Output the [x, y] coordinate of the center of the cell containing the given text.  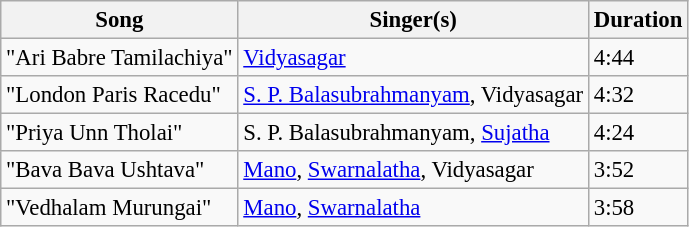
Mano, Swarnalatha, Vidyasagar [413, 170]
"Vedhalam Murungai" [120, 208]
3:52 [638, 170]
S. P. Balasubrahmanyam, Vidyasagar [413, 95]
S. P. Balasubrahmanyam, Sujatha [413, 133]
"Ari Babre Tamilachiya" [120, 58]
4:44 [638, 58]
Duration [638, 20]
"Bava Bava Ushtava" [120, 170]
3:58 [638, 208]
Singer(s) [413, 20]
Song [120, 20]
"London Paris Racedu" [120, 95]
4:32 [638, 95]
Vidyasagar [413, 58]
"Priya Unn Tholai" [120, 133]
4:24 [638, 133]
Mano, Swarnalatha [413, 208]
